Locate the cell with the specified text and output its [x, y] center coordinate. 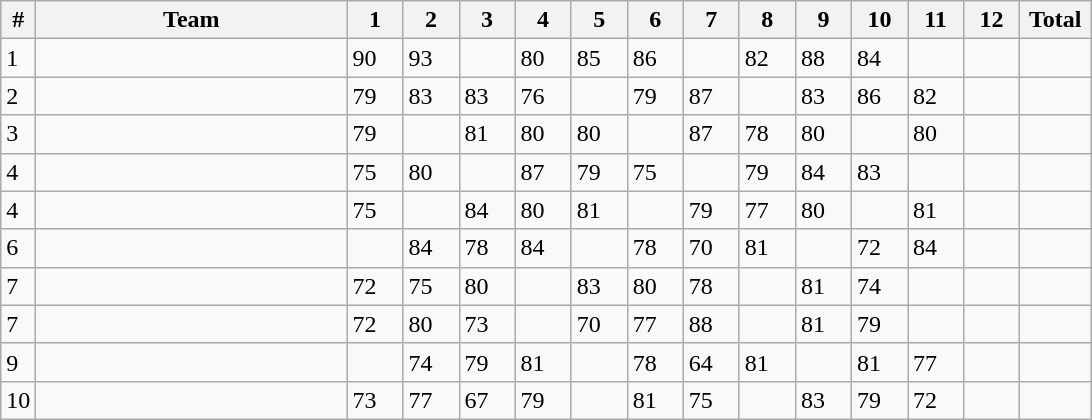
90 [375, 58]
Total [1056, 20]
Team [192, 20]
93 [431, 58]
85 [599, 58]
12 [992, 20]
11 [936, 20]
67 [487, 400]
# [18, 20]
76 [543, 96]
64 [711, 362]
5 [599, 20]
8 [767, 20]
